Extract the (x, y) coordinate from the center of the cell holding the provided text.  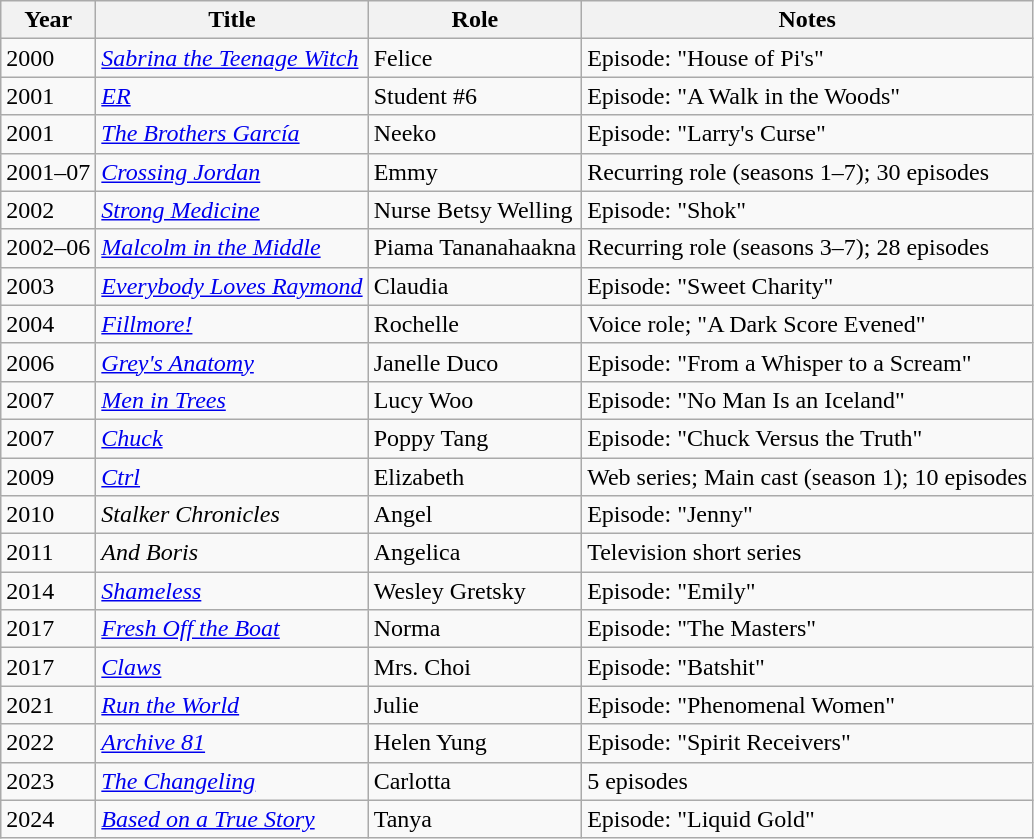
Episode: "Chuck Versus the Truth" (808, 438)
Episode: "Jenny" (808, 515)
Carlotta (475, 781)
The Changeling (232, 781)
Episode: "Shok" (808, 210)
2022 (48, 743)
Ctrl (232, 477)
ER (232, 96)
Episode: "A Walk in the Woods" (808, 96)
Title (232, 20)
Episode: "House of Pi's" (808, 58)
Episode: "Emily" (808, 591)
Nurse Betsy Welling (475, 210)
Emmy (475, 172)
2000 (48, 58)
Notes (808, 20)
Helen Yung (475, 743)
Episode: "Liquid Gold" (808, 819)
Neeko (475, 134)
Julie (475, 705)
Poppy Tang (475, 438)
Norma (475, 629)
2009 (48, 477)
Episode: "No Man Is an Iceland" (808, 400)
Episode: "Phenomenal Women" (808, 705)
Voice role; "A Dark Score Evened" (808, 324)
2001–07 (48, 172)
Strong Medicine (232, 210)
Fresh Off the Boat (232, 629)
And Boris (232, 553)
Episode: "Batshit" (808, 667)
2002–06 (48, 248)
Angelica (475, 553)
Stalker Chronicles (232, 515)
Shameless (232, 591)
Year (48, 20)
Student #6 (475, 96)
Run the World (232, 705)
Tanya (475, 819)
Men in Trees (232, 400)
2014 (48, 591)
Episode: "The Masters" (808, 629)
Elizabeth (475, 477)
Web series; Main cast (season 1); 10 episodes (808, 477)
2004 (48, 324)
Recurring role (seasons 3–7); 28 episodes (808, 248)
2024 (48, 819)
Janelle Duco (475, 362)
Episode: "Sweet Charity" (808, 286)
Recurring role (seasons 1–7); 30 episodes (808, 172)
Based on a True Story (232, 819)
The Brothers García (232, 134)
Piama Tananahaakna (475, 248)
Television short series (808, 553)
Episode: "From a Whisper to a Scream" (808, 362)
Claws (232, 667)
Crossing Jordan (232, 172)
Felice (475, 58)
2003 (48, 286)
Fillmore! (232, 324)
Lucy Woo (475, 400)
2023 (48, 781)
Archive 81 (232, 743)
2011 (48, 553)
Sabrina the Teenage Witch (232, 58)
Grey's Anatomy (232, 362)
Angel (475, 515)
2002 (48, 210)
Role (475, 20)
2006 (48, 362)
Claudia (475, 286)
Everybody Loves Raymond (232, 286)
Episode: "Spirit Receivers" (808, 743)
5 episodes (808, 781)
2021 (48, 705)
Chuck (232, 438)
Mrs. Choi (475, 667)
Wesley Gretsky (475, 591)
Malcolm in the Middle (232, 248)
Rochelle (475, 324)
2010 (48, 515)
Episode: "Larry's Curse" (808, 134)
